Extract the [x, y] coordinate from the center of the cell holding the provided text.  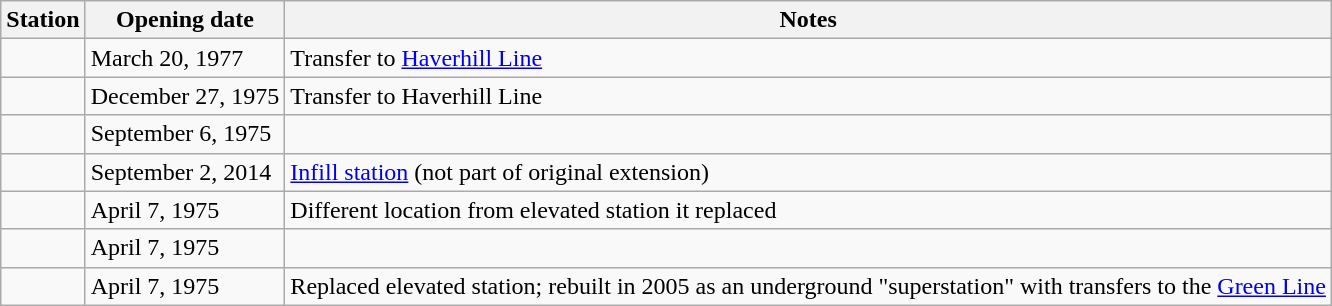
December 27, 1975 [185, 96]
March 20, 1977 [185, 58]
Replaced elevated station; rebuilt in 2005 as an underground "superstation" with transfers to the Green Line [808, 286]
Station [43, 20]
Opening date [185, 20]
September 6, 1975 [185, 134]
Notes [808, 20]
Different location from elevated station it replaced [808, 210]
Infill station (not part of original extension) [808, 172]
September 2, 2014 [185, 172]
